Return [X, Y] of the center of cell containing provided text 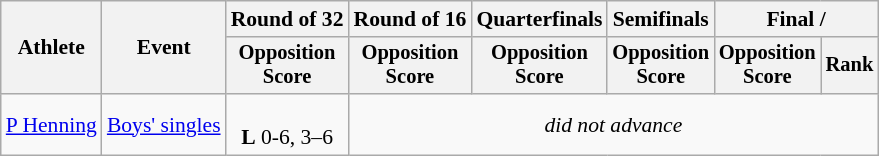
did not advance [613, 124]
Semifinals [660, 19]
P Henning [52, 124]
L 0-6, 3–6 [288, 124]
Boys' singles [164, 124]
Athlete [52, 48]
Final / [796, 19]
Rank [850, 66]
Round of 16 [410, 19]
Round of 32 [288, 19]
Event [164, 48]
Quarterfinals [539, 19]
